Determine the (x, y) coordinate at the center of the cell enclosing the given text.  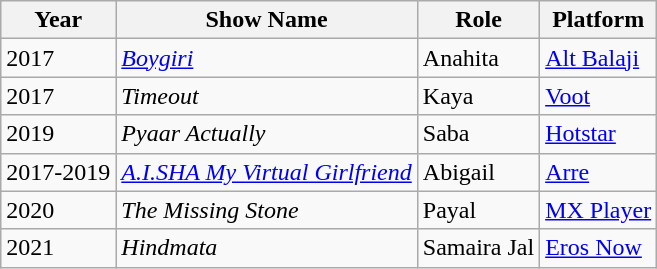
Timeout (266, 96)
A.I.SHA My Virtual Girlfriend (266, 172)
Kaya (478, 96)
Platform (598, 20)
2021 (58, 248)
Arre (598, 172)
Boygiri (266, 58)
Hindmata (266, 248)
Samaira Jal (478, 248)
Anahita (478, 58)
Abigail (478, 172)
2019 (58, 134)
Voot (598, 96)
MX Player (598, 210)
Eros Now (598, 248)
2020 (58, 210)
Payal (478, 210)
Hotstar (598, 134)
Saba (478, 134)
2017-2019 (58, 172)
Year (58, 20)
Pyaar Actually (266, 134)
Show Name (266, 20)
Alt Balaji (598, 58)
Role (478, 20)
The Missing Stone (266, 210)
